Determine the [x, y] coordinate at the center of the cell enclosing the given text.  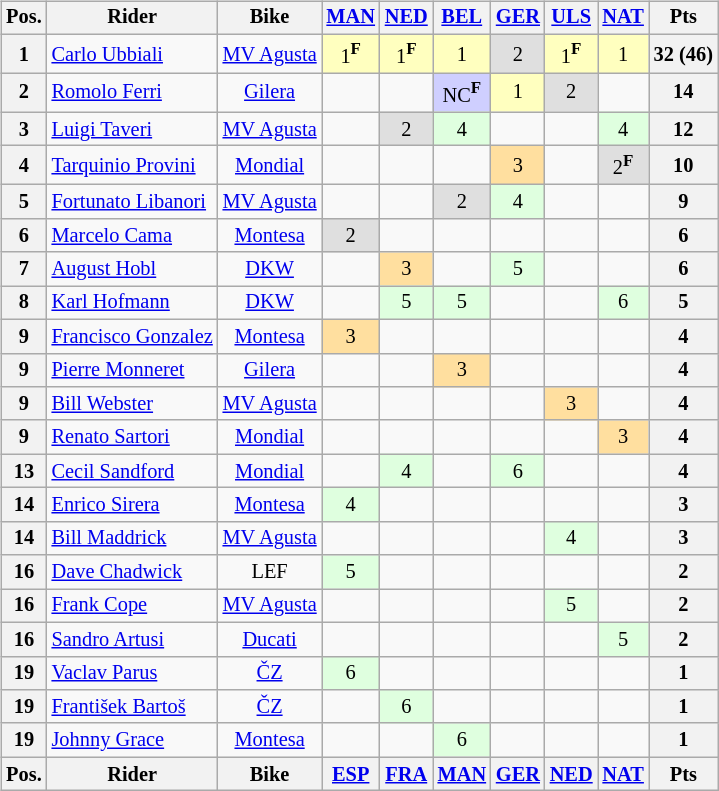
Romolo Ferri [132, 92]
August Hobl [132, 269]
32 (46) [684, 54]
8 [24, 303]
Frank Cope [132, 606]
ULS [572, 18]
Francisco Gonzalez [132, 336]
FRA [406, 774]
Sandro Artusi [132, 639]
Dave Chadwick [132, 572]
Marcelo Cama [132, 235]
2F [624, 166]
Bill Webster [132, 404]
Enrico Sirera [132, 505]
František Bartoš [132, 707]
Bill Maddrick [132, 538]
7 [24, 269]
LEF [270, 572]
Tarquinio Provini [132, 166]
Luigi Taveri [132, 129]
Ducati [270, 639]
NCF [462, 92]
13 [24, 471]
Pierre Monneret [132, 370]
ESP [351, 774]
12 [684, 129]
Karl Hofmann [132, 303]
Cecil Sandford [132, 471]
Renato Sartori [132, 437]
10 [684, 166]
Johnny Grace [132, 740]
Vaclav Parus [132, 673]
BEL [462, 18]
Fortunato Libanori [132, 202]
Carlo Ubbiali [132, 54]
